Find where the given text appears and provide that cell's center as (x, y) coordinate. 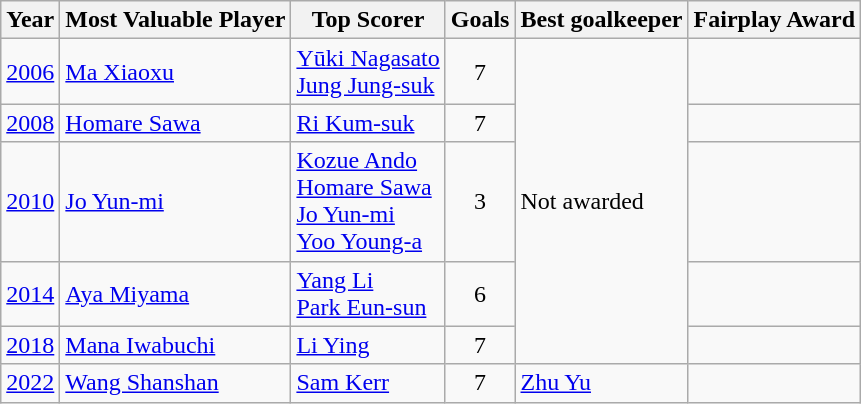
2018 (30, 345)
Aya Miyama (176, 294)
Yūki Nagasato Jung Jung-suk (368, 72)
Most Valuable Player (176, 20)
Top Scorer (368, 20)
Ri Kum-suk (368, 123)
2010 (30, 202)
2014 (30, 294)
Best goalkeeper (602, 20)
2022 (30, 383)
Li Ying (368, 345)
Ma Xiaoxu (176, 72)
Goals (480, 20)
Year (30, 20)
Homare Sawa (176, 123)
Wang Shanshan (176, 383)
Kozue Ando Homare Sawa Jo Yun-mi Yoo Young-a (368, 202)
Sam Kerr (368, 383)
Zhu Yu (602, 383)
3 (480, 202)
Yang Li Park Eun-sun (368, 294)
Not awarded (602, 202)
Jo Yun-mi (176, 202)
Fairplay Award (774, 20)
Mana Iwabuchi (176, 345)
2008 (30, 123)
2006 (30, 72)
6 (480, 294)
